Search for the cell housing the specified text and yield its (x, y) center coordinate. 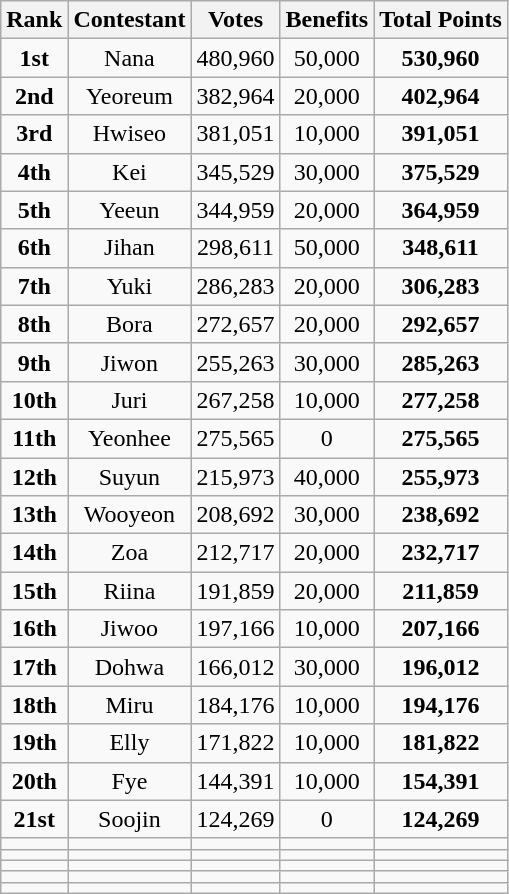
Jiwon (130, 362)
286,283 (236, 286)
Yuki (130, 286)
17th (34, 667)
Rank (34, 20)
10th (34, 400)
382,964 (236, 96)
255,973 (441, 477)
196,012 (441, 667)
Dohwa (130, 667)
194,176 (441, 705)
292,657 (441, 324)
Kei (130, 172)
2nd (34, 96)
345,529 (236, 172)
197,166 (236, 629)
Zoa (130, 553)
381,051 (236, 134)
1st (34, 58)
530,960 (441, 58)
166,012 (236, 667)
Benefits (327, 20)
Soojin (130, 819)
15th (34, 591)
181,822 (441, 743)
306,283 (441, 286)
20th (34, 781)
14th (34, 553)
285,263 (441, 362)
154,391 (441, 781)
Wooyeon (130, 515)
212,717 (236, 553)
13th (34, 515)
232,717 (441, 553)
16th (34, 629)
238,692 (441, 515)
344,959 (236, 210)
208,692 (236, 515)
Hwiseo (130, 134)
Contestant (130, 20)
Total Points (441, 20)
11th (34, 438)
Suyun (130, 477)
364,959 (441, 210)
Elly (130, 743)
19th (34, 743)
480,960 (236, 58)
348,611 (441, 248)
Jihan (130, 248)
215,973 (236, 477)
Miru (130, 705)
391,051 (441, 134)
255,263 (236, 362)
Yeoreum (130, 96)
298,611 (236, 248)
40,000 (327, 477)
Fye (130, 781)
12th (34, 477)
Yeonhee (130, 438)
Votes (236, 20)
Jiwoo (130, 629)
Juri (130, 400)
9th (34, 362)
171,822 (236, 743)
184,176 (236, 705)
6th (34, 248)
Riina (130, 591)
211,859 (441, 591)
8th (34, 324)
21st (34, 819)
144,391 (236, 781)
402,964 (441, 96)
375,529 (441, 172)
207,166 (441, 629)
4th (34, 172)
Yeeun (130, 210)
7th (34, 286)
Bora (130, 324)
Nana (130, 58)
191,859 (236, 591)
5th (34, 210)
277,258 (441, 400)
3rd (34, 134)
18th (34, 705)
267,258 (236, 400)
272,657 (236, 324)
